Provide the (x, y) coordinate of the cell's center where the given text is located.  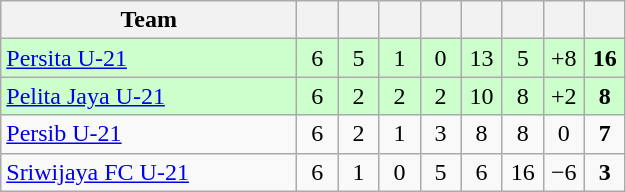
Team (149, 20)
7 (604, 134)
−6 (564, 172)
13 (482, 58)
+8 (564, 58)
Persib U-21 (149, 134)
Sriwijaya FC U-21 (149, 172)
Pelita Jaya U-21 (149, 96)
10 (482, 96)
Persita U-21 (149, 58)
+2 (564, 96)
